Search for the cell housing the specified text and yield its [X, Y] center coordinate. 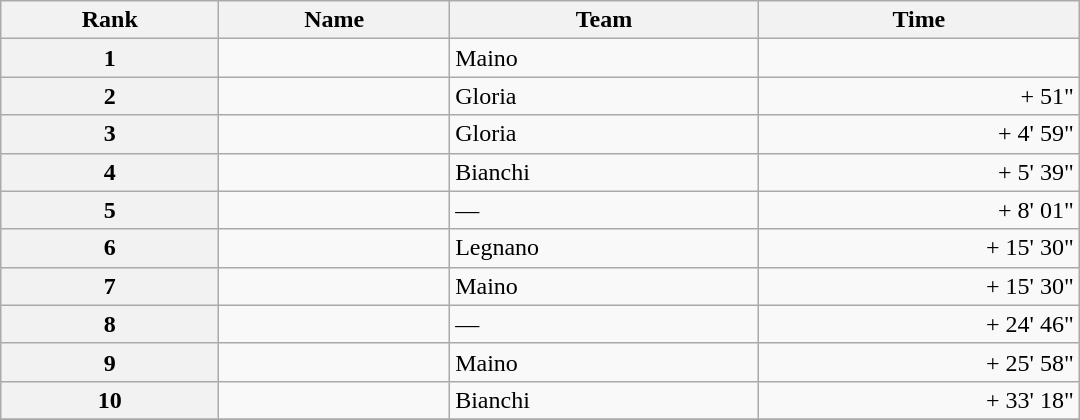
6 [110, 248]
1 [110, 58]
+ 33' 18" [918, 400]
+ 51" [918, 96]
2 [110, 96]
5 [110, 210]
Team [604, 20]
+ 4' 59" [918, 134]
+ 25' 58" [918, 362]
+ 24' 46" [918, 324]
Time [918, 20]
Legnano [604, 248]
Rank [110, 20]
9 [110, 362]
+ 8' 01" [918, 210]
8 [110, 324]
4 [110, 172]
3 [110, 134]
+ 5' 39" [918, 172]
10 [110, 400]
7 [110, 286]
Name [334, 20]
